For the text-containing cell, return its midpoint in [x, y] coordinate format. 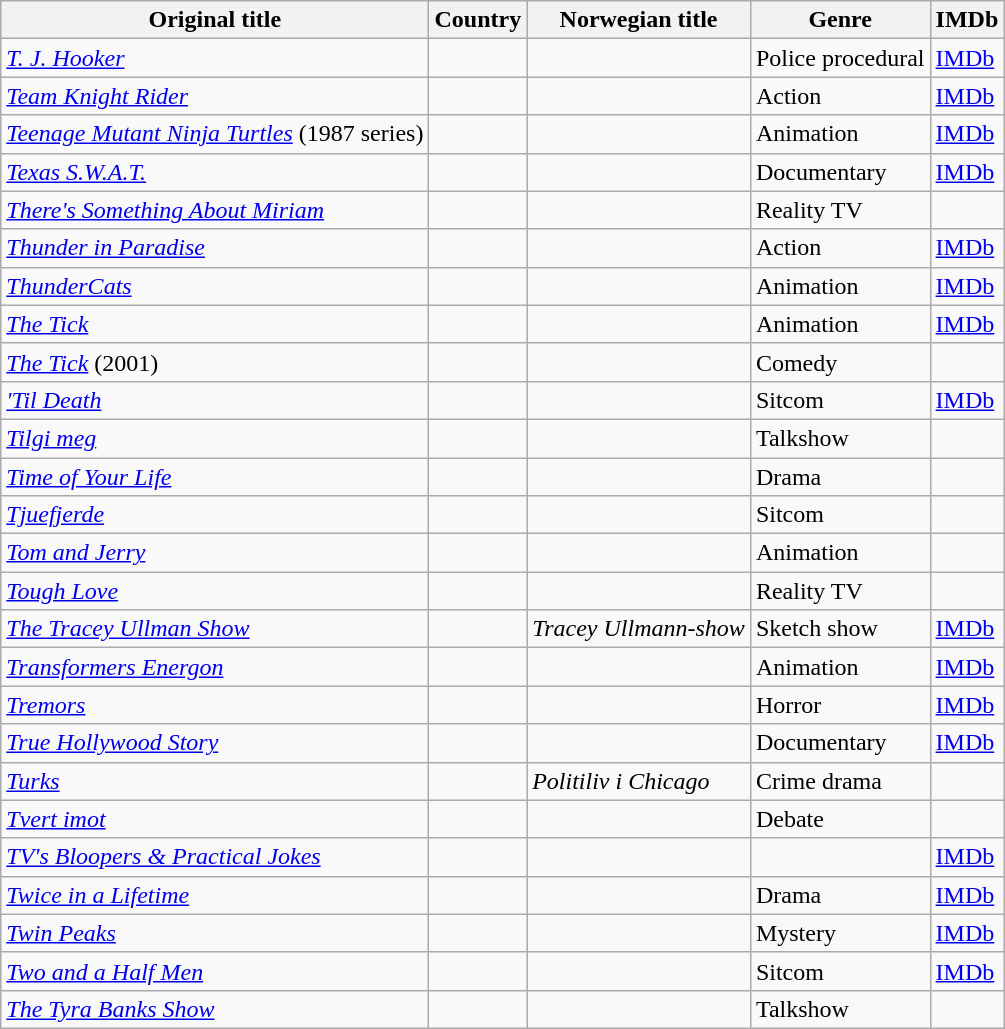
'Til Death [215, 400]
Team Knight Rider [215, 96]
Mystery [840, 933]
Crime drama [840, 781]
Norwegian title [639, 20]
Thunder in Paradise [215, 248]
Twin Peaks [215, 933]
T. J. Hooker [215, 58]
Transformers Energon [215, 667]
The Tick [215, 324]
The Tyra Banks Show [215, 1009]
Tom and Jerry [215, 553]
Tremors [215, 705]
Teenage Mutant Ninja Turtles (1987 series) [215, 134]
Texas S.W.A.T. [215, 172]
Time of Your Life [215, 477]
TV's Bloopers & Practical Jokes [215, 857]
Tvert imot [215, 819]
Turks [215, 781]
Horror [840, 705]
Tough Love [215, 591]
Two and a Half Men [215, 971]
Tjuefjerde [215, 515]
ThunderCats [215, 286]
Police procedural [840, 58]
True Hollywood Story [215, 743]
Tilgi meg [215, 438]
Politiliv i Chicago [639, 781]
The Tracey Ullman Show [215, 629]
There's Something About Miriam [215, 210]
Tracey Ullmann-show [639, 629]
The Tick (2001) [215, 362]
Sketch show [840, 629]
Genre [840, 20]
Country [478, 20]
Original title [215, 20]
Twice in a Lifetime [215, 895]
Debate [840, 819]
Comedy [840, 362]
